Locate the cell with the specified text and output its (x, y) center coordinate. 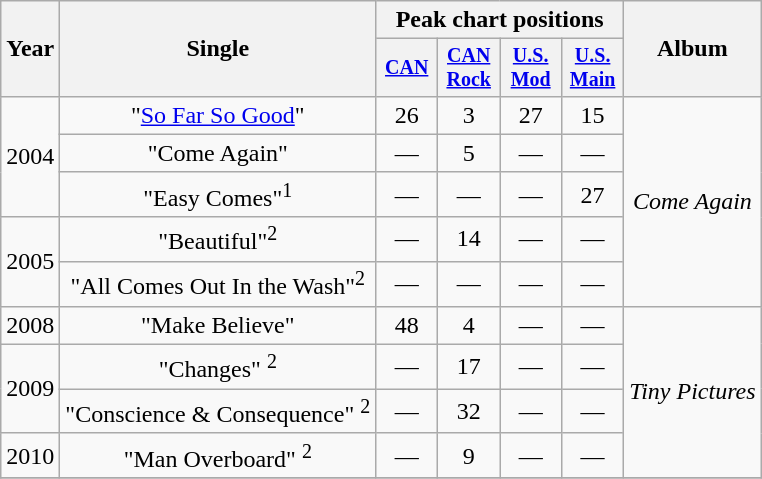
"Come Again" (218, 153)
"Conscience & Consequence" 2 (218, 412)
15 (593, 115)
4 (469, 325)
Come Again (693, 201)
"Man Overboard" 2 (218, 456)
48 (407, 325)
Single (218, 49)
"Beautiful"2 (218, 240)
2009 (30, 388)
CANRock (469, 68)
2004 (30, 156)
CAN (407, 68)
U.S.Mod (531, 68)
3 (469, 115)
32 (469, 412)
Album (693, 49)
"All Comes Out In the Wash"2 (218, 284)
26 (407, 115)
2010 (30, 456)
"Make Believe" (218, 325)
"Changes" 2 (218, 366)
2008 (30, 325)
17 (469, 366)
"So Far So Good" (218, 115)
Year (30, 49)
14 (469, 240)
U.S.Main (593, 68)
Peak chart positions (500, 20)
Tiny Pictures (693, 392)
9 (469, 456)
5 (469, 153)
"Easy Comes"1 (218, 194)
2005 (30, 262)
